Provide the (X, Y) coordinate of the cell's center where the given text is located.  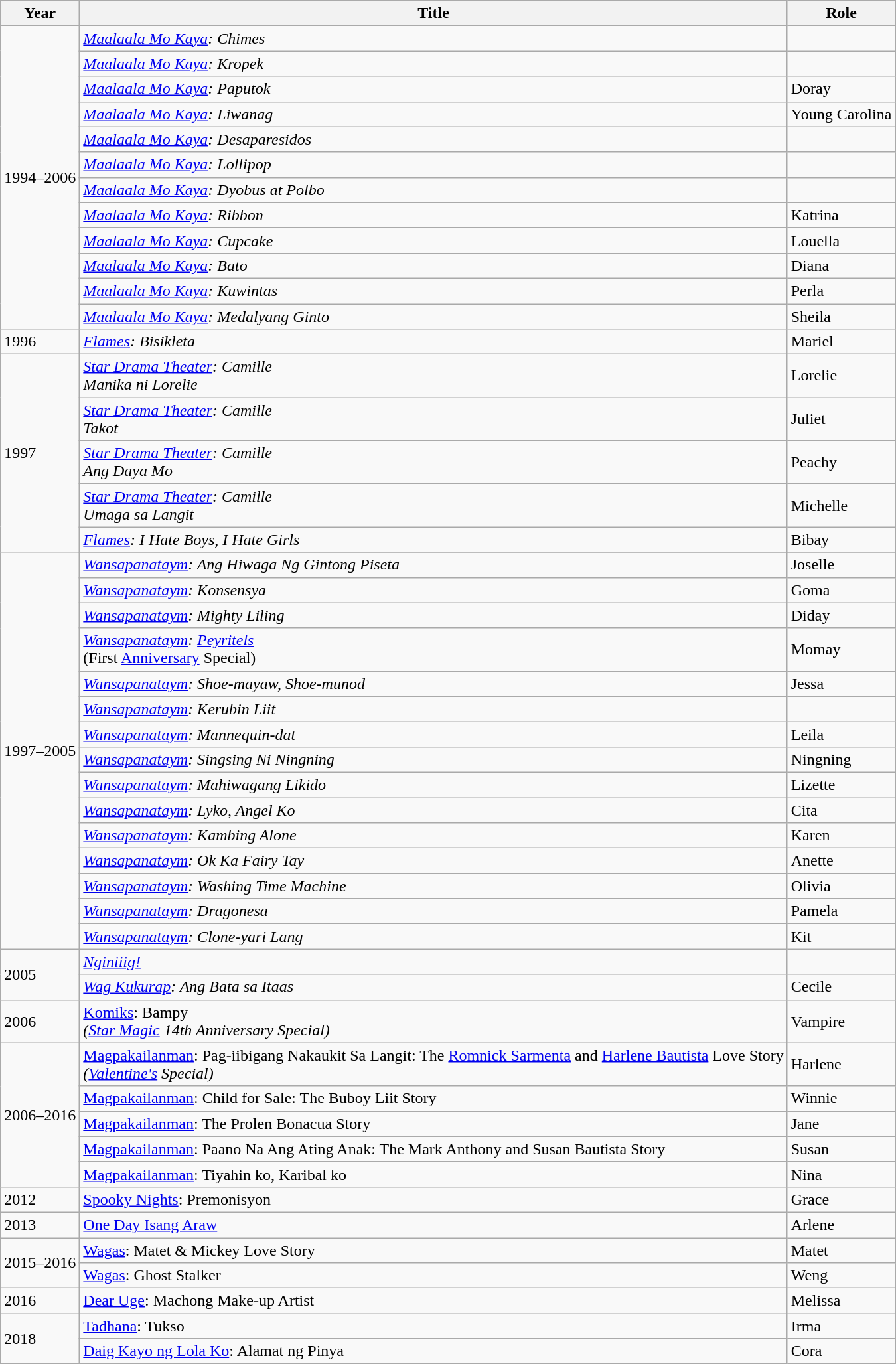
Harlene (842, 1065)
Wansapanataym: Mahiwagang Likido (433, 785)
Maalaala Mo Kaya: Chimes (433, 38)
Nina (842, 1174)
Goma (842, 590)
Maalaala Mo Kaya: Kuwintas (433, 291)
Maalaala Mo Kaya: Medalyang Ginto (433, 317)
Cita (842, 810)
Wagas: Matet & Mickey Love Story (433, 1250)
Jessa (842, 684)
Pamela (842, 911)
Magpakailanman: Pag-iibigang Nakaukit Sa Langit: The Romnick Sarmenta and Harlene Bautista Love Story(Valentine's Special) (433, 1065)
Lorelie (842, 376)
1997–2005 (40, 751)
Title (433, 13)
Maalaala Mo Kaya: Ribbon (433, 215)
2016 (40, 1301)
Maalaala Mo Kaya: Paputok (433, 89)
Wansapanataym: Shoe-mayaw, Shoe-munod (433, 684)
Anette (842, 861)
Lizette (842, 785)
2013 (40, 1225)
Nginiiig! (433, 962)
One Day Isang Araw (433, 1225)
Wansapanataym: Ok Ka Fairy Tay (433, 861)
Wansapanataym: Dragonesa (433, 911)
Cora (842, 1351)
Juliet (842, 419)
Maalaala Mo Kaya: Liwanag (433, 114)
1997 (40, 453)
Flames: I Hate Boys, I Hate Girls (433, 540)
Magpakailanman: Tiyahin ko, Karibal ko (433, 1174)
Wag Kukurap: Ang Bata sa Itaas (433, 987)
Olivia (842, 886)
Star Drama Theater: CamilleTakot (433, 419)
Magpakailanman: Paano Na Ang Ating Anak: The Mark Anthony and Susan Bautista Story (433, 1149)
Magpakailanman: Child for Sale: The Buboy Liit Story (433, 1099)
Louella (842, 240)
2005 (40, 974)
Wansapanataym: Konsensya (433, 590)
Cecile (842, 987)
Wansapanataym: Ang Hiwaga Ng Gintong Piseta (433, 565)
Diana (842, 265)
Komiks: Bampy(Star Magic 14th Anniversary Special) (433, 1021)
Maalaala Mo Kaya: Kropek (433, 64)
Susan (842, 1149)
Jane (842, 1124)
Wansapanataym: Kambing Alone (433, 836)
Grace (842, 1199)
Matet (842, 1250)
Michelle (842, 506)
Arlene (842, 1225)
Wansapanataym: Mannequin-dat (433, 734)
Maalaala Mo Kaya: Cupcake (433, 240)
Wansapanataym: Peyritels(First Anniversary Special) (433, 649)
Weng (842, 1276)
Year (40, 13)
Wansapanataym: Lyko, Angel Ko (433, 810)
Wansapanataym: Clone-yari Lang (433, 937)
Mariel (842, 342)
Star Drama Theater: CamilleUmaga sa Langit (433, 506)
2018 (40, 1339)
Maalaala Mo Kaya: Desaparesidos (433, 139)
Tadhana: Tukso (433, 1326)
Irma (842, 1326)
Joselle (842, 565)
Perla (842, 291)
Momay (842, 649)
Melissa (842, 1301)
1994–2006 (40, 178)
Karen (842, 836)
Doray (842, 89)
Vampire (842, 1021)
Sheila (842, 317)
2012 (40, 1199)
Daig Kayo ng Lola Ko: Alamat ng Pinya (433, 1351)
Leila (842, 734)
Ningning (842, 759)
Winnie (842, 1099)
Young Carolina (842, 114)
Katrina (842, 215)
Kit (842, 937)
Spooky Nights: Premonisyon (433, 1199)
Magpakailanman: The Prolen Bonacua Story (433, 1124)
Bibay (842, 540)
Peachy (842, 462)
Flames: Bisikleta (433, 342)
Diday (842, 615)
Star Drama Theater: CamilleAng Daya Mo (433, 462)
Maalaala Mo Kaya: Dyobus at Polbo (433, 190)
2006 (40, 1021)
2006–2016 (40, 1115)
Wagas: Ghost Stalker (433, 1276)
Wansapanataym: Mighty Liling (433, 615)
Role (842, 13)
1996 (40, 342)
2015–2016 (40, 1262)
Star Drama Theater: CamilleManika ni Lorelie (433, 376)
Wansapanataym: Singsing Ni Ningning (433, 759)
Maalaala Mo Kaya: Lollipop (433, 165)
Wansapanataym: Kerubin Liit (433, 709)
Maalaala Mo Kaya: Bato (433, 265)
Wansapanataym: Washing Time Machine (433, 886)
Dear Uge: Machong Make-up Artist (433, 1301)
